Extract the [x, y] coordinate from the center of the cell holding the provided text.  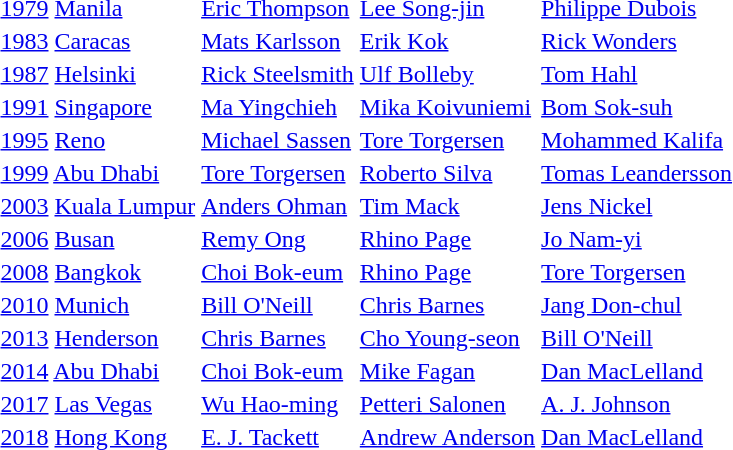
Tim Mack [447, 206]
Remy Ong [278, 239]
Mike Fagan [447, 371]
Bill O'Neill [278, 305]
Roberto Silva [447, 173]
Wu Hao-ming [278, 404]
Erik Kok [447, 41]
Michael Sassen [278, 140]
Cho Young-seon [447, 338]
Anders Ohman [278, 206]
Ma Yingchieh [278, 107]
Mats Karlsson [278, 41]
Ulf Bolleby [447, 74]
Petteri Salonen [447, 404]
Mika Koivuniemi [447, 107]
Rick Steelsmith [278, 74]
